Return [x, y] of the center of cell containing provided text 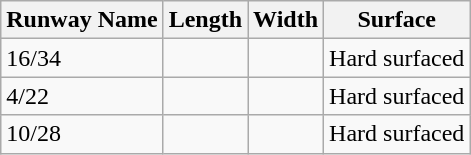
16/34 [82, 58]
Runway Name [82, 20]
Width [286, 20]
4/22 [82, 96]
Surface [397, 20]
Length [205, 20]
10/28 [82, 134]
